Capture the cell that displays the provided text and extract its (x, y) central coordinate. 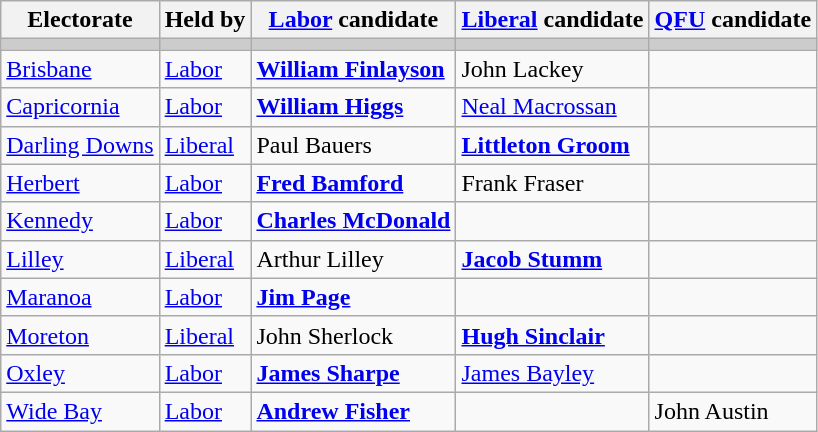
James Sharpe (354, 373)
Littleton Groom (552, 145)
Andrew Fisher (354, 411)
Kennedy (80, 221)
Jacob Stumm (552, 259)
Frank Fraser (552, 183)
Darling Downs (80, 145)
Arthur Lilley (354, 259)
Labor candidate (354, 20)
Fred Bamford (354, 183)
Paul Bauers (354, 145)
William Finlayson (354, 69)
Wide Bay (80, 411)
Maranoa (80, 297)
Hugh Sinclair (552, 335)
John Austin (733, 411)
Moreton (80, 335)
Oxley (80, 373)
Held by (205, 20)
William Higgs (354, 107)
Herbert (80, 183)
Brisbane (80, 69)
Charles McDonald (354, 221)
Jim Page (354, 297)
John Sherlock (354, 335)
Lilley (80, 259)
Electorate (80, 20)
James Bayley (552, 373)
Neal Macrossan (552, 107)
Capricornia (80, 107)
John Lackey (552, 69)
QFU candidate (733, 20)
Liberal candidate (552, 20)
